Provide the (x, y) coordinate of the cell's center where the given text is located.  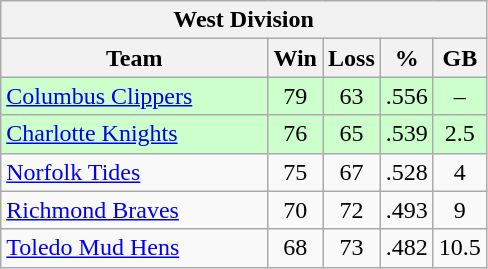
Columbus Clippers (134, 96)
73 (351, 248)
Team (134, 58)
65 (351, 134)
70 (296, 210)
.482 (406, 248)
Richmond Braves (134, 210)
76 (296, 134)
9 (460, 210)
.528 (406, 172)
79 (296, 96)
10.5 (460, 248)
63 (351, 96)
West Division (244, 20)
.539 (406, 134)
75 (296, 172)
GB (460, 58)
– (460, 96)
.493 (406, 210)
Norfolk Tides (134, 172)
.556 (406, 96)
Loss (351, 58)
4 (460, 172)
Win (296, 58)
% (406, 58)
Toledo Mud Hens (134, 248)
68 (296, 248)
72 (351, 210)
Charlotte Knights (134, 134)
67 (351, 172)
2.5 (460, 134)
